Capture the cell that displays the provided text and extract its [x, y] central coordinate. 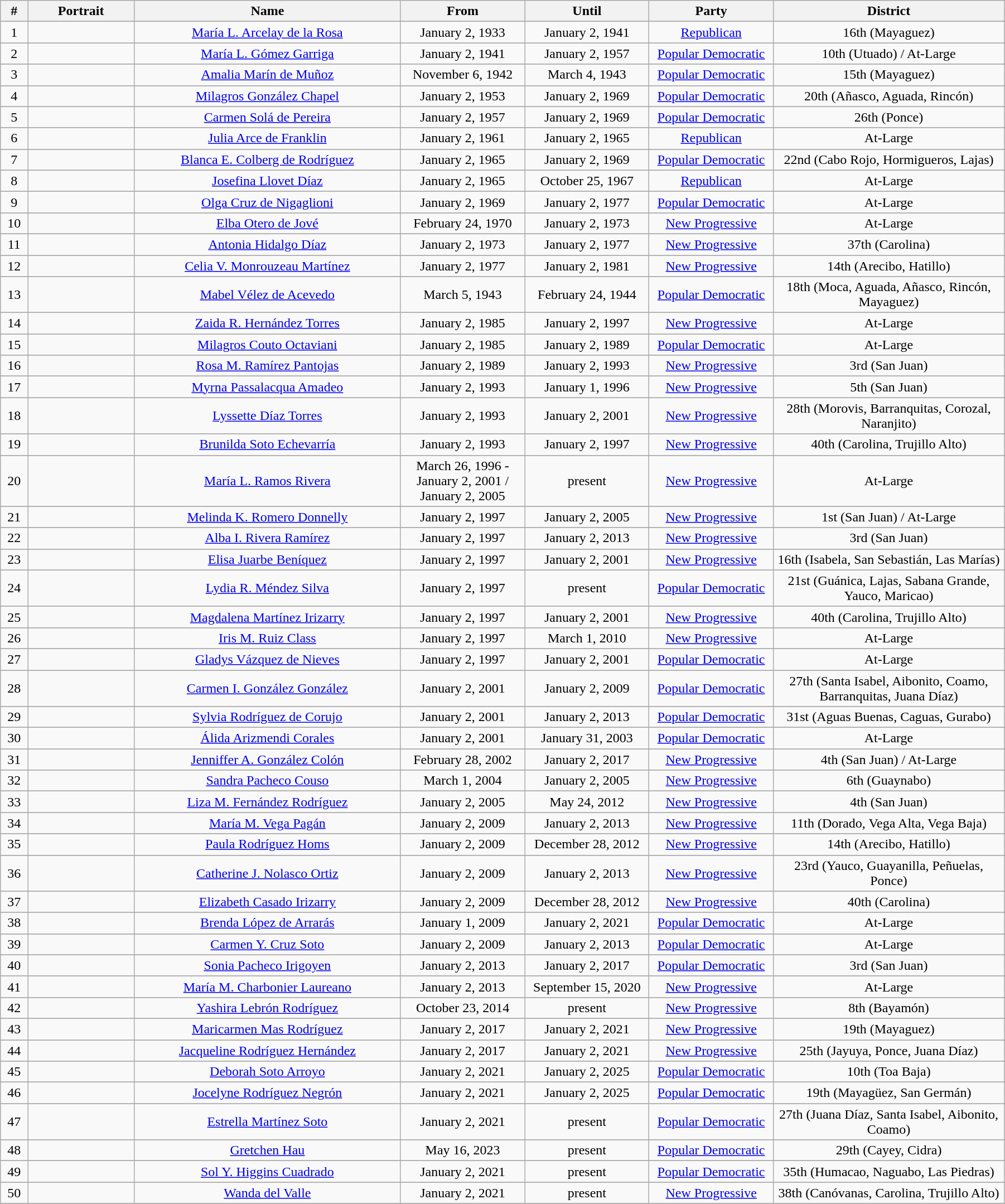
38 [15, 923]
34 [15, 823]
30 [15, 738]
March 4, 1943 [587, 75]
January 2, 1961 [463, 138]
21st (Guánica, Lajas, Sabana Grande, Yauco, Maricao) [889, 588]
4 [15, 96]
2 [15, 54]
January 2, 1953 [463, 96]
28 [15, 688]
February 28, 2002 [463, 760]
24 [15, 588]
Jenniffer A. González Colón [268, 760]
Alba I. Rivera Ramírez [268, 538]
Blanca E. Colberg de Rodríguez [268, 159]
10th (Utuado) / At-Large [889, 54]
14 [15, 323]
20 [15, 481]
36 [15, 873]
January 2, 1981 [587, 266]
1st (San Juan) / At-Large [889, 517]
38th (Canóvanas, Carolina, Trujillo Alto) [889, 1193]
May 16, 2023 [463, 1150]
44 [15, 1050]
16 [15, 366]
January 2, 1933 [463, 32]
Josefina Llovet Díaz [268, 181]
28th (Morovis, Barranquitas, Corozal, Naranjito) [889, 416]
Amalia Marín de Muñoz [268, 75]
1 [15, 32]
Rosa M. Ramírez Pantojas [268, 366]
7 [15, 159]
Yashira Lebrón Rodríguez [268, 1008]
46 [15, 1093]
María L. Arcelay de la Rosa [268, 32]
15th (Mayaguez) [889, 75]
November 6, 1942 [463, 75]
Carmen Y. Cruz Soto [268, 944]
32 [15, 781]
Olga Cruz de Nigaglioni [268, 202]
Elizabeth Casado Irizarry [268, 902]
Jocelyne Rodríguez Negrón [268, 1093]
March 5, 1943 [463, 294]
Portrait [81, 11]
Catherine J. Nolasco Ortiz [268, 873]
50 [15, 1193]
40th (Carolina) [889, 902]
25th (Jayuya, Ponce, Juana Díaz) [889, 1050]
January 31, 2003 [587, 738]
October 23, 2014 [463, 1008]
18 [15, 416]
Sonia Pacheco Irigoyen [268, 965]
Álida Arizmendi Corales [268, 738]
Antonia Hidalgo Díaz [268, 244]
Milagros Couto Octaviani [268, 345]
33 [15, 802]
17 [15, 387]
26 [15, 638]
Myrna Passalacqua Amadeo [268, 387]
6th (Guaynabo) [889, 781]
3 [15, 75]
Paula Rodríguez Homs [268, 844]
Magdalena Martínez Irizarry [268, 617]
13 [15, 294]
19th (Mayaguez) [889, 1029]
5 [15, 117]
October 25, 1967 [587, 181]
Gretchen Hau [268, 1150]
María L. Gómez Garriga [268, 54]
21 [15, 517]
María M. Vega Pagán [268, 823]
March 1, 2004 [463, 781]
45 [15, 1072]
Lydia R. Méndez Silva [268, 588]
# [15, 11]
Carmen Solá de Pereira [268, 117]
Carmen I. González González [268, 688]
47 [15, 1122]
4th (San Juan) [889, 802]
Brenda López de Arrarás [268, 923]
Julia Arce de Franklin [268, 138]
37th (Carolina) [889, 244]
37 [15, 902]
Milagros González Chapel [268, 96]
Gladys Vázquez de Nieves [268, 659]
35th (Humacao, Naguabo, Las Piedras) [889, 1172]
8 [15, 181]
10th (Toa Baja) [889, 1072]
Estrella Martínez Soto [268, 1122]
March 26, 1996 - January 2, 2001 / January 2, 2005 [463, 481]
Melinda K. Romero Donnelly [268, 517]
5th (San Juan) [889, 387]
42 [15, 1008]
4th (San Juan) / At-Large [889, 760]
11 [15, 244]
22 [15, 538]
12 [15, 266]
March 1, 2010 [587, 638]
Mabel Vélez de Acevedo [268, 294]
20th (Añasco, Aguada, Rincón) [889, 96]
9 [15, 202]
25 [15, 617]
35 [15, 844]
15 [15, 345]
8th (Bayamón) [889, 1008]
27 [15, 659]
49 [15, 1172]
May 24, 2012 [587, 802]
January 1, 2009 [463, 923]
Sylvia Rodríguez de Corujo [268, 717]
16th (Mayaguez) [889, 32]
23 [15, 559]
Party [712, 11]
6 [15, 138]
Zaida R. Hernández Torres [268, 323]
31st (Aguas Buenas, Caguas, Gurabo) [889, 717]
Jacqueline Rodríguez Hernández [268, 1050]
29th (Cayey, Cidra) [889, 1150]
Until [587, 11]
48 [15, 1150]
41 [15, 987]
Sol Y. Higgins Cuadrado [268, 1172]
September 15, 2020 [587, 987]
27th (Santa Isabel, Aibonito, Coamo, Barranquitas, Juana Díaz) [889, 688]
19th (Mayagüez, San Germán) [889, 1093]
43 [15, 1029]
31 [15, 760]
Brunilda Soto Echevarría [268, 444]
27th (Juana Díaz, Santa Isabel, Aibonito, Coamo) [889, 1122]
Elisa Juarbe Beníquez [268, 559]
Maricarmen Mas Rodríguez [268, 1029]
10 [15, 223]
From [463, 11]
40 [15, 965]
Name [268, 11]
Deborah Soto Arroyo [268, 1072]
Elba Otero de Jové [268, 223]
Wanda del Valle [268, 1193]
11th (Dorado, Vega Alta, Vega Baja) [889, 823]
39 [15, 944]
María M. Charbonier Laureano [268, 987]
22nd (Cabo Rojo, Hormigueros, Lajas) [889, 159]
16th (Isabela, San Sebastián, Las Marías) [889, 559]
January 1, 1996 [587, 387]
23rd (Yauco, Guayanilla, Peñuelas, Ponce) [889, 873]
19 [15, 444]
Liza M. Fernández Rodríguez [268, 802]
February 24, 1944 [587, 294]
26th (Ponce) [889, 117]
Iris M. Ruiz Class [268, 638]
María L. Ramos Rivera [268, 481]
Sandra Pacheco Couso [268, 781]
29 [15, 717]
Celia V. Monrouzeau Martínez [268, 266]
Lyssette Díaz Torres [268, 416]
District [889, 11]
18th (Moca, Aguada, Añasco, Rincón, Mayaguez) [889, 294]
February 24, 1970 [463, 223]
